Extract the [X, Y] coordinate from the center of the cell holding the provided text.  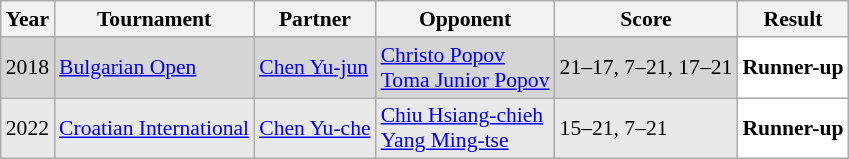
Tournament [154, 19]
15–21, 7–21 [646, 128]
Chen Yu-che [314, 128]
Opponent [466, 19]
Year [28, 19]
2018 [28, 68]
Partner [314, 19]
Christo Popov Toma Junior Popov [466, 68]
21–17, 7–21, 17–21 [646, 68]
Chiu Hsiang-chieh Yang Ming-tse [466, 128]
Score [646, 19]
Bulgarian Open [154, 68]
Croatian International [154, 128]
2022 [28, 128]
Chen Yu-jun [314, 68]
Result [792, 19]
